Return the (X, Y) coordinate for the center point of the cell that contains the specified text.  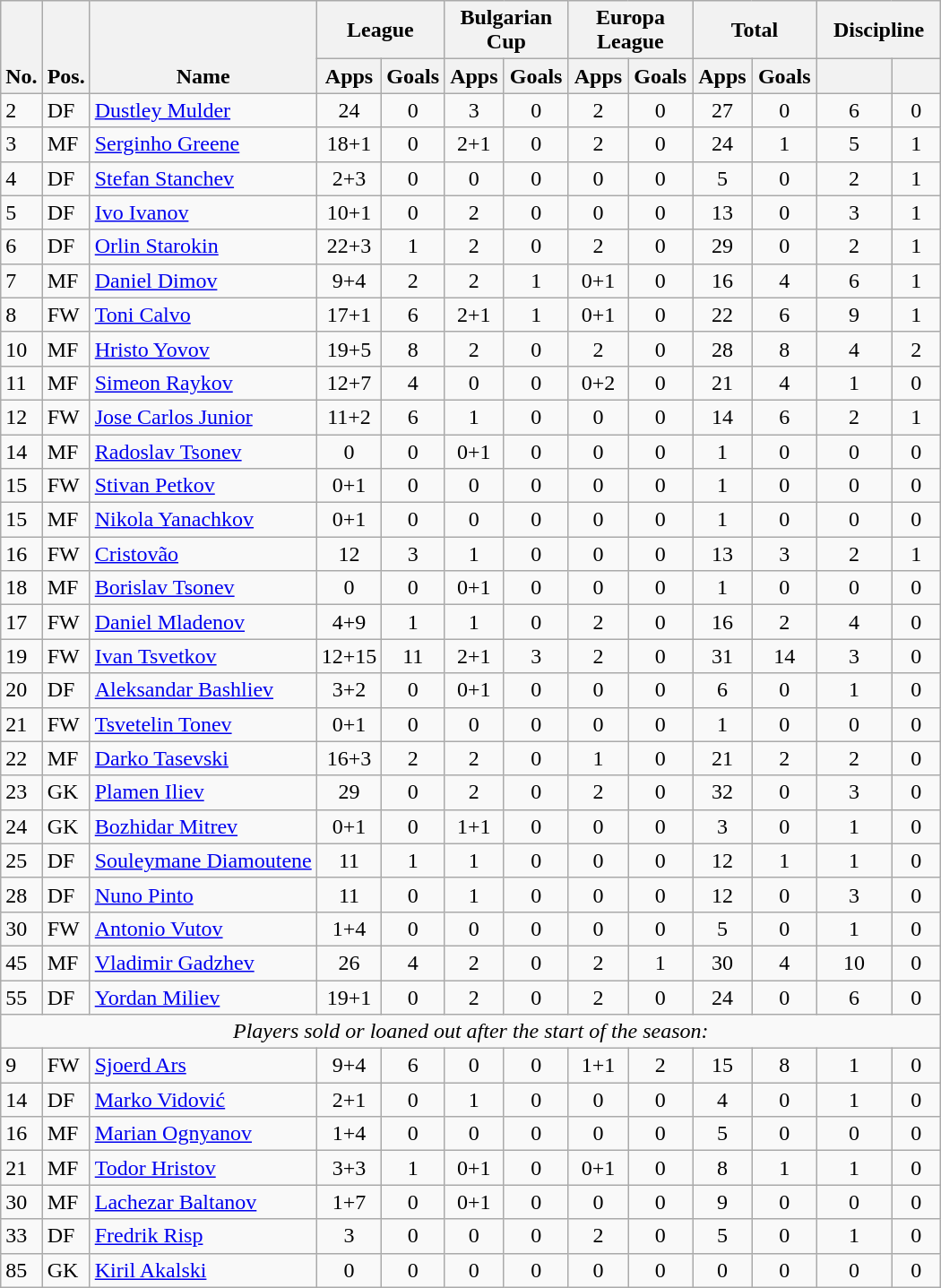
Daniel Dimov (203, 281)
Europa League (631, 30)
7 (22, 281)
4+9 (350, 622)
Fredrik Risp (203, 1236)
Radoslav Tsonev (203, 451)
No. (22, 47)
17+1 (350, 315)
Antonio Vutov (203, 929)
Sjoerd Ars (203, 1066)
Bulgarian Cup (507, 30)
Total (755, 30)
19+5 (350, 349)
Toni Calvo (203, 315)
Players sold or loaned out after the start of the season: (471, 1032)
Todor Hristov (203, 1168)
32 (722, 792)
45 (22, 963)
Bozhidar Mitrev (203, 826)
Souleymane Diamoutene (203, 860)
Lachezar Baltanov (203, 1202)
27 (722, 110)
0+2 (599, 383)
20 (22, 690)
25 (22, 860)
55 (22, 998)
17 (22, 622)
22+3 (350, 246)
33 (22, 1236)
85 (22, 1270)
3+2 (350, 690)
Tsvetelin Tonev (203, 724)
Kiril Akalski (203, 1270)
League (380, 30)
19+1 (350, 998)
Aleksandar Bashliev (203, 690)
Discipline (878, 30)
11+2 (350, 417)
Name (203, 47)
Borislav Tsonev (203, 588)
19 (22, 656)
16+3 (350, 758)
Nuno Pinto (203, 895)
Stivan Petkov (203, 486)
Ivo Ivanov (203, 212)
Darko Tasevski (203, 758)
Cristovão (203, 554)
Yordan Miliev (203, 998)
Pos. (66, 47)
26 (350, 963)
Vladimir Gadzhev (203, 963)
23 (22, 792)
12+15 (350, 656)
Orlin Starokin (203, 246)
2+3 (350, 178)
10+1 (350, 212)
Ivan Tsvetkov (203, 656)
Hristo Yovov (203, 349)
Stefan Stanchev (203, 178)
Marian Ognyanov (203, 1134)
Simeon Raykov (203, 383)
18+1 (350, 144)
Daniel Mladenov (203, 622)
Marko Vidović (203, 1100)
31 (722, 656)
Dustley Mulder (203, 110)
12+7 (350, 383)
Jose Carlos Junior (203, 417)
3+3 (350, 1168)
Plamen Iliev (203, 792)
Serginho Greene (203, 144)
18 (22, 588)
1+7 (350, 1202)
Nikola Yanachkov (203, 520)
